Output the [X, Y] coordinate of the center of the cell containing the given text.  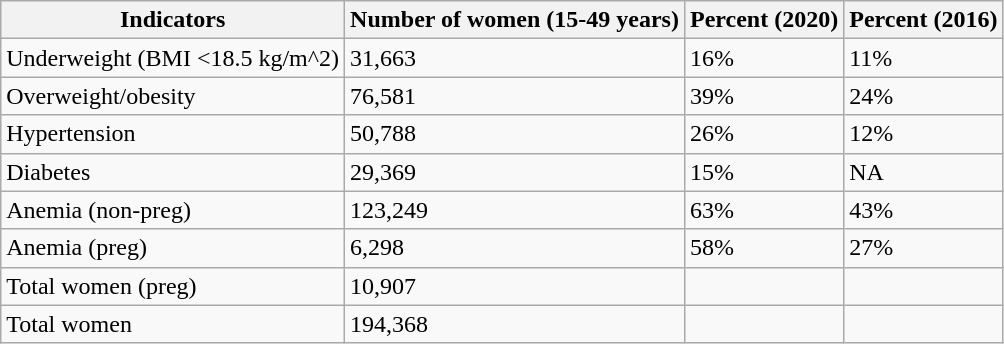
Anemia (preg) [173, 248]
Diabetes [173, 172]
12% [924, 134]
Overweight/obesity [173, 96]
Number of women (15-49 years) [515, 20]
Percent (2020) [764, 20]
123,249 [515, 210]
76,581 [515, 96]
10,907 [515, 286]
194,368 [515, 324]
63% [764, 210]
NA [924, 172]
15% [764, 172]
Total women [173, 324]
31,663 [515, 58]
Indicators [173, 20]
27% [924, 248]
58% [764, 248]
Percent (2016) [924, 20]
26% [764, 134]
Hypertension [173, 134]
11% [924, 58]
24% [924, 96]
Underweight (BMI <18.5 kg/m^2) [173, 58]
50,788 [515, 134]
43% [924, 210]
16% [764, 58]
6,298 [515, 248]
Anemia (non-preg) [173, 210]
39% [764, 96]
Total women (preg) [173, 286]
29,369 [515, 172]
